Extract the (X, Y) coordinate from the center of the cell holding the provided text.  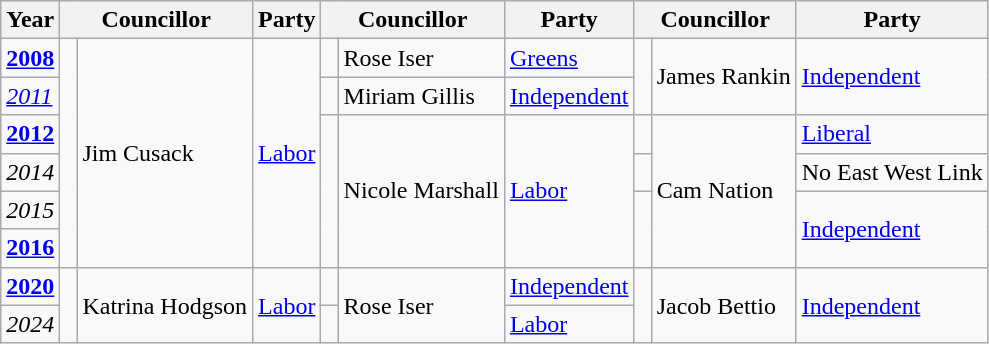
2015 (30, 210)
James Rankin (724, 77)
Liberal (892, 134)
2024 (30, 324)
2011 (30, 96)
No East West Link (892, 172)
Jacob Bettio (724, 305)
2016 (30, 248)
2020 (30, 286)
Jim Cusack (165, 153)
Year (30, 20)
2008 (30, 58)
Katrina Hodgson (165, 305)
Greens (569, 58)
Cam Nation (724, 191)
Miriam Gillis (421, 96)
Nicole Marshall (421, 191)
2012 (30, 134)
2014 (30, 172)
